Extract the [X, Y] coordinate from the center of the cell holding the provided text.  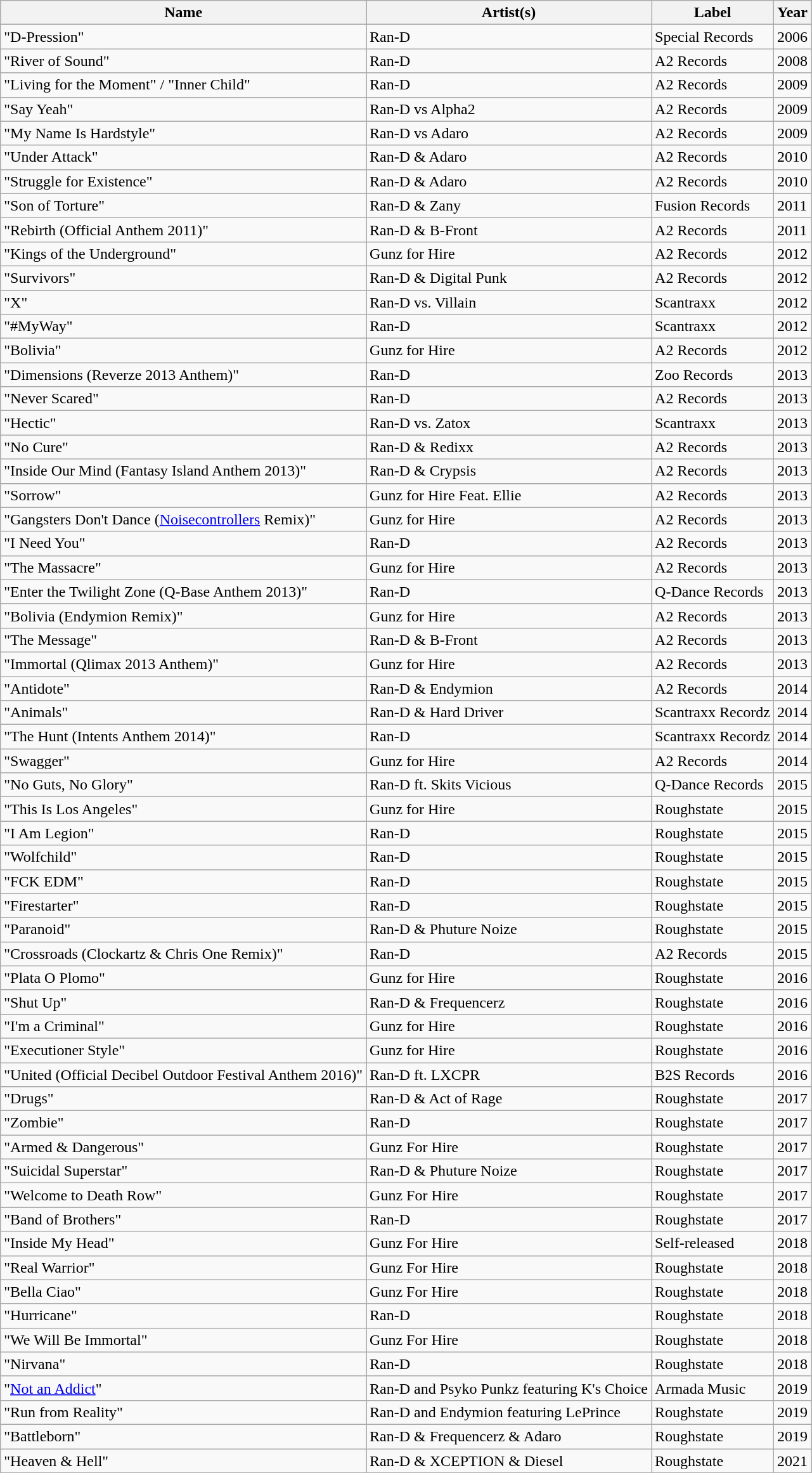
"No Cure" [184, 447]
"Struggle for Existence" [184, 181]
"United (Official Decibel Outdoor Festival Anthem 2016)" [184, 1075]
"#MyWay" [184, 327]
"Firestarter" [184, 905]
2008 [792, 61]
"Inside My Head" [184, 1243]
"The Message" [184, 640]
"Kings of the Underground" [184, 254]
"Welcome to Death Row" [184, 1195]
Ran-D & Digital Punk [509, 278]
"Plata O Plomo" [184, 978]
Zoo Records [712, 375]
B2S Records [712, 1075]
"River of Sound" [184, 61]
"Heaven & Hell" [184, 1460]
Ran-D & Redixx [509, 447]
"Band of Brothers" [184, 1219]
"D-Pression" [184, 37]
Ran-D & Frequencerz & Adaro [509, 1436]
Ran-D & Hard Driver [509, 713]
Ran-D & XCEPTION & Diesel [509, 1460]
"Shut Up" [184, 1002]
"The Massacre" [184, 568]
Ran-D vs Alpha2 [509, 109]
Ran-D & Crypsis [509, 471]
2021 [792, 1460]
"Crossroads (Clockartz & Chris One Remix)" [184, 954]
Name [184, 13]
"Hectic" [184, 423]
"Antidote" [184, 688]
Ran-D & Endymion [509, 688]
"Sorrow" [184, 495]
"Hurricane" [184, 1316]
"Battleborn" [184, 1436]
Ran-D vs. Villain [509, 302]
2006 [792, 37]
"Wolfchild" [184, 857]
"No Guts, No Glory" [184, 785]
"Bolivia (Endymion Remix)" [184, 616]
"Drugs" [184, 1099]
Gunz for Hire Feat. Ellie [509, 495]
Ran-D vs. Zatox [509, 423]
"My Name Is Hardstyle" [184, 133]
"Animals" [184, 713]
"Living for the Moment" / "Inner Child" [184, 85]
"Run from Reality" [184, 1412]
"Son of Torture" [184, 205]
"Rebirth (Official Anthem 2011)" [184, 230]
"Say Yeah" [184, 109]
Ran-D ft. Skits Vicious [509, 785]
Self-released [712, 1243]
"Dimensions (Reverze 2013 Anthem)" [184, 375]
"Executioner Style" [184, 1050]
"Swagger" [184, 761]
"I'm a Criminal" [184, 1026]
"Gangsters Don't Dance (Noisecontrollers Remix)" [184, 519]
"Zombie" [184, 1123]
"Not an Addict" [184, 1388]
Ran-D vs Adaro [509, 133]
"Enter the Twilight Zone (Q-Base Anthem 2013)" [184, 592]
"I Am Legion" [184, 833]
Ran-D ft. LXCPR [509, 1075]
"Real Warrior" [184, 1268]
"This Is Los Angeles" [184, 809]
"X" [184, 302]
Year [792, 13]
"Nirvana" [184, 1364]
Ran-D & Act of Rage [509, 1099]
Special Records [712, 37]
"The Hunt (Intents Anthem 2014)" [184, 737]
"Armed & Dangerous" [184, 1147]
"Suicidal Superstar" [184, 1171]
"Paranoid" [184, 930]
Armada Music [712, 1388]
Ran-D and Endymion featuring LePrince [509, 1412]
Ran-D and Psyko Punkz featuring K's Choice [509, 1388]
"Inside Our Mind (Fantasy Island Anthem 2013)" [184, 471]
Label [712, 13]
"Bella Ciao" [184, 1292]
"Never Scared" [184, 399]
"Survivors" [184, 278]
Ran-D & Zany [509, 205]
Fusion Records [712, 205]
Ran-D & Frequencerz [509, 1002]
"Immortal (Qlimax 2013 Anthem)" [184, 664]
"Under Attack" [184, 157]
"We Will Be Immortal" [184, 1340]
"FCK EDM" [184, 881]
"Bolivia" [184, 351]
"I Need You" [184, 543]
Artist(s) [509, 13]
